Extract the [x, y] coordinate from the center of the cell holding the provided text.  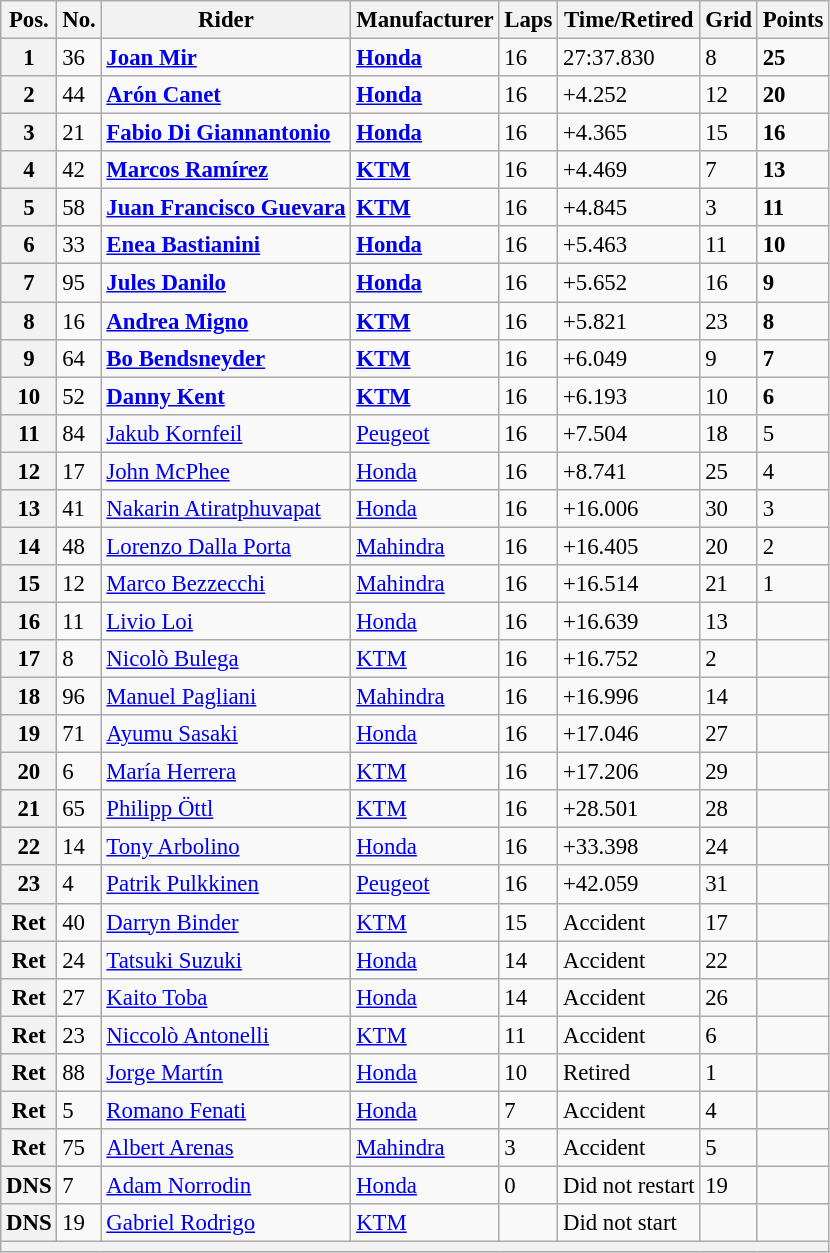
40 [79, 922]
58 [79, 208]
Arón Canet [226, 95]
John McPhee [226, 471]
Jorge Martín [226, 1073]
41 [79, 509]
48 [79, 546]
Jakub Kornfeil [226, 433]
No. [79, 20]
65 [79, 809]
Philipp Öttl [226, 809]
+7.504 [629, 433]
Juan Francisco Guevara [226, 208]
52 [79, 396]
75 [79, 1148]
+5.821 [629, 321]
26 [728, 997]
Niccolò Antonelli [226, 1035]
Gabriel Rodrigo [226, 1223]
Fabio Di Giannantonio [226, 133]
Marco Bezzecchi [226, 584]
71 [79, 734]
Kaito Toba [226, 997]
42 [79, 170]
31 [728, 885]
+4.365 [629, 133]
+6.193 [629, 396]
33 [79, 245]
Andrea Migno [226, 321]
+42.059 [629, 885]
+28.501 [629, 809]
+17.046 [629, 734]
Patrik Pulkkinen [226, 885]
Tatsuki Suzuki [226, 960]
Enea Bastianini [226, 245]
Did not restart [629, 1185]
+16.514 [629, 584]
Ayumu Sasaki [226, 734]
30 [728, 509]
+4.252 [629, 95]
Marcos Ramírez [226, 170]
+6.049 [629, 358]
Bo Bendsneyder [226, 358]
+4.469 [629, 170]
Darryn Binder [226, 922]
Danny Kent [226, 396]
Manufacturer [425, 20]
Adam Norrodin [226, 1185]
Romano Fenati [226, 1110]
+5.652 [629, 283]
+16.996 [629, 697]
Albert Arenas [226, 1148]
+16.405 [629, 546]
+16.639 [629, 621]
Lorenzo Dalla Porta [226, 546]
Tony Arbolino [226, 847]
+16.752 [629, 659]
84 [79, 433]
96 [79, 697]
29 [728, 772]
+8.741 [629, 471]
Points [792, 20]
36 [79, 58]
Livio Loi [226, 621]
+5.463 [629, 245]
44 [79, 95]
Manuel Pagliani [226, 697]
28 [728, 809]
Nicolò Bulega [226, 659]
95 [79, 283]
Laps [528, 20]
+16.006 [629, 509]
+4.845 [629, 208]
+33.398 [629, 847]
0 [528, 1185]
Rider [226, 20]
Nakarin Atiratphuvapat [226, 509]
María Herrera [226, 772]
+17.206 [629, 772]
Joan Mir [226, 58]
27:37.830 [629, 58]
Grid [728, 20]
Did not start [629, 1223]
88 [79, 1073]
Time/Retired [629, 20]
Pos. [29, 20]
Retired [629, 1073]
Jules Danilo [226, 283]
64 [79, 358]
